Find where the given text appears and provide that cell's center as [x, y] coordinate. 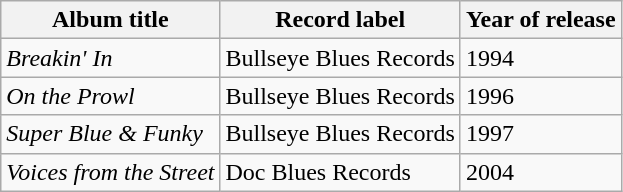
Year of release [540, 20]
Voices from the Street [110, 172]
Breakin' In [110, 58]
1994 [540, 58]
1997 [540, 134]
On the Prowl [110, 96]
Record label [340, 20]
Super Blue & Funky [110, 134]
2004 [540, 172]
Album title [110, 20]
1996 [540, 96]
Doc Blues Records [340, 172]
